Pinpoint the cell where the given text exists, returning its (x, y) midpoint coordinate. 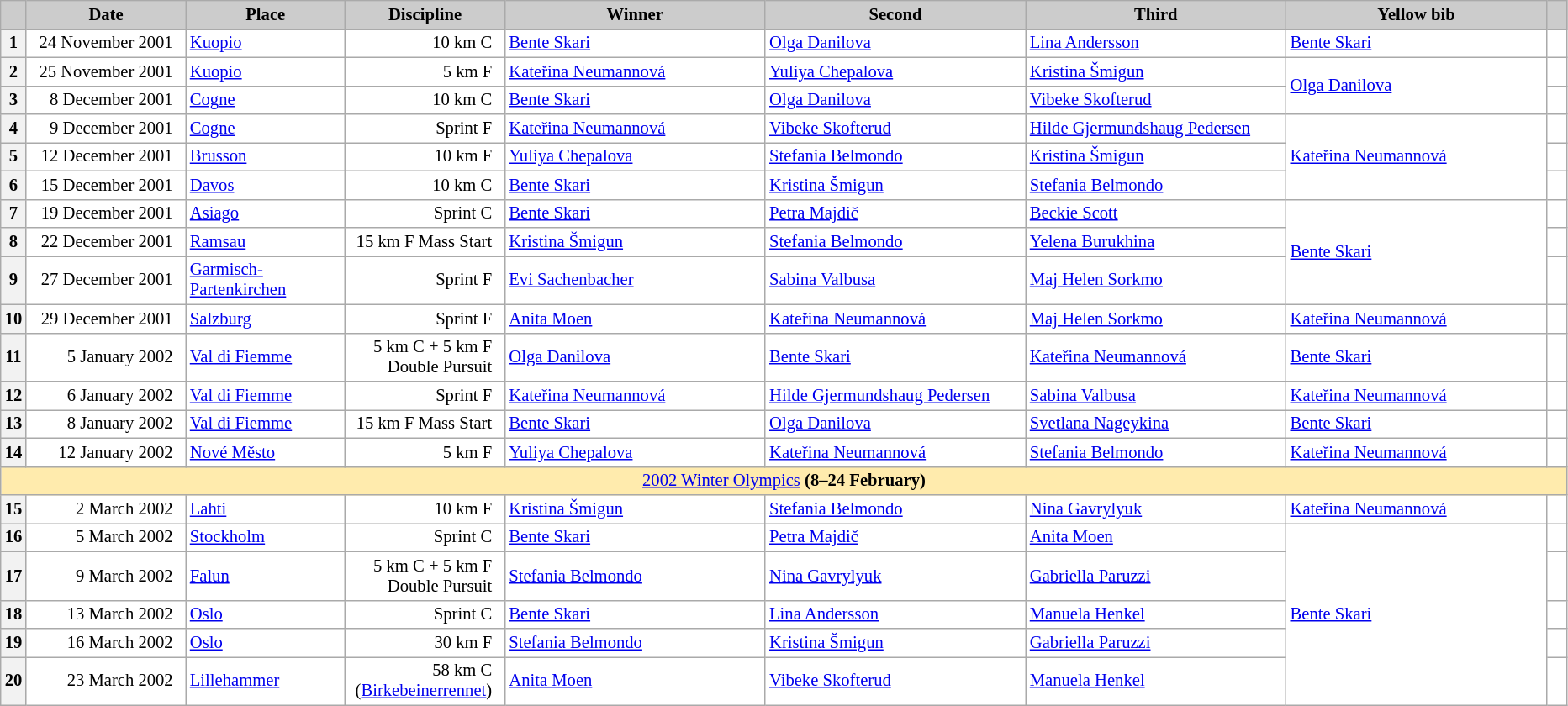
Davos (266, 185)
Lillehammer (266, 681)
9 March 2002 (106, 576)
5 January 2002 (106, 357)
15 December 2001 (106, 185)
Second (895, 14)
17 (13, 576)
Salzburg (266, 319)
16 March 2002 (106, 643)
Beckie Scott (1156, 213)
58 km C (Birkebeinerrennet) (425, 681)
8 December 2001 (106, 100)
6 (13, 185)
Svetlana Nageykina (1156, 424)
19 December 2001 (106, 213)
20 (13, 681)
9 (13, 280)
27 December 2001 (106, 280)
Yellow bib (1417, 14)
Lahti (266, 508)
5 March 2002 (106, 537)
22 December 2001 (106, 241)
Garmisch-Partenkirchen (266, 280)
24 November 2001 (106, 43)
29 December 2001 (106, 319)
Asiago (266, 213)
Date (106, 14)
7 (13, 213)
Stockholm (266, 537)
Brusson (266, 156)
15 (13, 508)
19 (13, 643)
10 (13, 319)
16 (13, 537)
8 January 2002 (106, 424)
5 (13, 156)
23 March 2002 (106, 681)
9 December 2001 (106, 129)
18 (13, 614)
12 (13, 396)
8 (13, 241)
Evi Sachenbacher (635, 280)
4 (13, 129)
2 March 2002 (106, 508)
Ramsau (266, 241)
3 (13, 100)
Winner (635, 14)
Place (266, 14)
14 (13, 452)
13 March 2002 (106, 614)
Yelena Burukhina (1156, 241)
12 December 2001 (106, 156)
12 January 2002 (106, 452)
25 November 2001 (106, 71)
Third (1156, 14)
2 (13, 71)
Discipline (425, 14)
Falun (266, 576)
6 January 2002 (106, 396)
30 km F (425, 643)
11 (13, 357)
2002 Winter Olympics (8–24 February) (784, 481)
1 (13, 43)
13 (13, 424)
Nové Město (266, 452)
